Determine the (X, Y) coordinate at the center of the cell enclosing the given text.  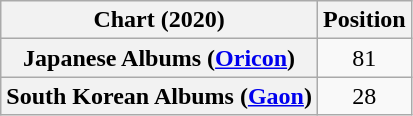
28 (364, 96)
Japanese Albums (Oricon) (160, 58)
81 (364, 58)
Position (364, 20)
Chart (2020) (160, 20)
South Korean Albums (Gaon) (160, 96)
